Return the (x, y) coordinate for the center point of the cell that contains the specified text.  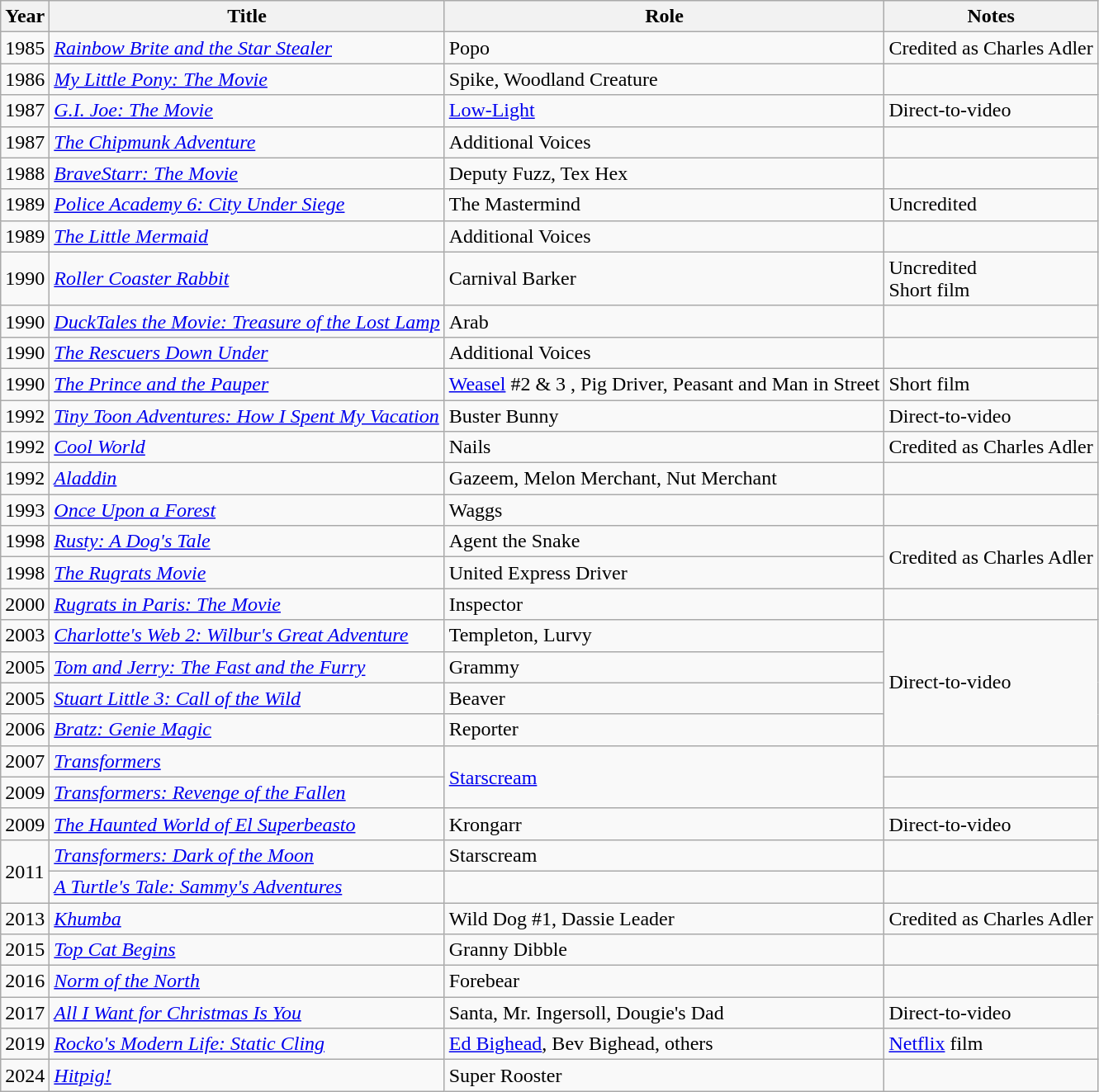
The Rescuers Down Under (247, 352)
1985 (25, 48)
Title (247, 17)
Beaver (664, 698)
2003 (25, 636)
2016 (25, 981)
United Express Driver (664, 573)
UncreditedShort film (991, 279)
Weasel #2 & 3 , Pig Driver, Peasant and Man in Street (664, 384)
Netflix film (991, 1044)
Ed Bighead, Bev Bighead, others (664, 1044)
2013 (25, 919)
Wild Dog #1, Dassie Leader (664, 919)
Norm of the North (247, 981)
Inspector (664, 604)
Forebear (664, 981)
My Little Pony: The Movie (247, 79)
Agent the Snake (664, 541)
Rugrats in Paris: The Movie (247, 604)
Rocko's Modern Life: Static Cling (247, 1044)
Top Cat Begins (247, 950)
The Haunted World of El Superbeasto (247, 824)
Aladdin (247, 479)
1986 (25, 79)
1993 (25, 510)
BraveStarr: The Movie (247, 173)
Rusty: A Dog's Tale (247, 541)
Granny Dibble (664, 950)
Waggs (664, 510)
All I Want for Christmas Is You (247, 1013)
2017 (25, 1013)
Short film (991, 384)
Transformers: Revenge of the Fallen (247, 792)
Super Rooster (664, 1075)
Arab (664, 321)
Gazeem, Melon Merchant, Nut Merchant (664, 479)
1988 (25, 173)
Bratz: Genie Magic (247, 730)
Once Upon a Forest (247, 510)
The Chipmunk Adventure (247, 142)
Stuart Little 3: Call of the Wild (247, 698)
Santa, Mr. Ingersoll, Dougie's Dad (664, 1013)
Transformers (247, 761)
The Rugrats Movie (247, 573)
Cool World (247, 447)
Deputy Fuzz, Tex Hex (664, 173)
Hitpig! (247, 1075)
Role (664, 17)
Uncredited (991, 205)
Krongarr (664, 824)
2007 (25, 761)
Reporter (664, 730)
Notes (991, 17)
Tom and Jerry: The Fast and the Furry (247, 667)
Police Academy 6: City Under Siege (247, 205)
Transformers: Dark of the Moon (247, 855)
2006 (25, 730)
2000 (25, 604)
The Prince and the Pauper (247, 384)
DuckTales the Movie: Treasure of the Lost Lamp (247, 321)
Carnival Barker (664, 279)
Year (25, 17)
The Mastermind (664, 205)
Roller Coaster Rabbit (247, 279)
Buster Bunny (664, 415)
Nails (664, 447)
Low-Light (664, 111)
Popo (664, 48)
The Little Mermaid (247, 236)
2019 (25, 1044)
Templeton, Lurvy (664, 636)
Khumba (247, 919)
Charlotte's Web 2: Wilbur's Great Adventure (247, 636)
A Turtle's Tale: Sammy's Adventures (247, 886)
Rainbow Brite and the Star Stealer (247, 48)
2015 (25, 950)
G.I. Joe: The Movie (247, 111)
Grammy (664, 667)
2024 (25, 1075)
Tiny Toon Adventures: How I Spent My Vacation (247, 415)
2011 (25, 871)
Spike, Woodland Creature (664, 79)
